Output the (X, Y) coordinate of the center of the cell containing the given text.  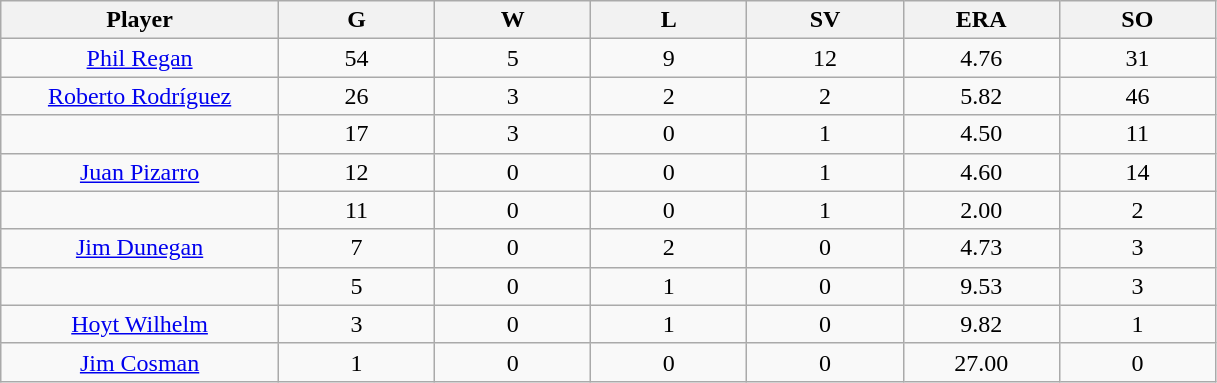
W (513, 20)
ERA (981, 20)
4.50 (981, 134)
4.60 (981, 172)
Phil Regan (140, 58)
Hoyt Wilhelm (140, 324)
4.73 (981, 248)
27.00 (981, 362)
9.82 (981, 324)
G (356, 20)
7 (356, 248)
46 (1137, 96)
Juan Pizarro (140, 172)
L (669, 20)
31 (1137, 58)
5.82 (981, 96)
9.53 (981, 286)
Player (140, 20)
26 (356, 96)
Jim Dunegan (140, 248)
2.00 (981, 210)
SO (1137, 20)
SV (825, 20)
9 (669, 58)
54 (356, 58)
Jim Cosman (140, 362)
4.76 (981, 58)
Roberto Rodríguez (140, 96)
17 (356, 134)
14 (1137, 172)
